Output the (X, Y) coordinate of the center of the cell containing the given text.  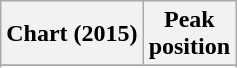
Peak position (189, 34)
Chart (2015) (72, 34)
